From the cell containing the given text, extract its center point as (x, y) coordinate. 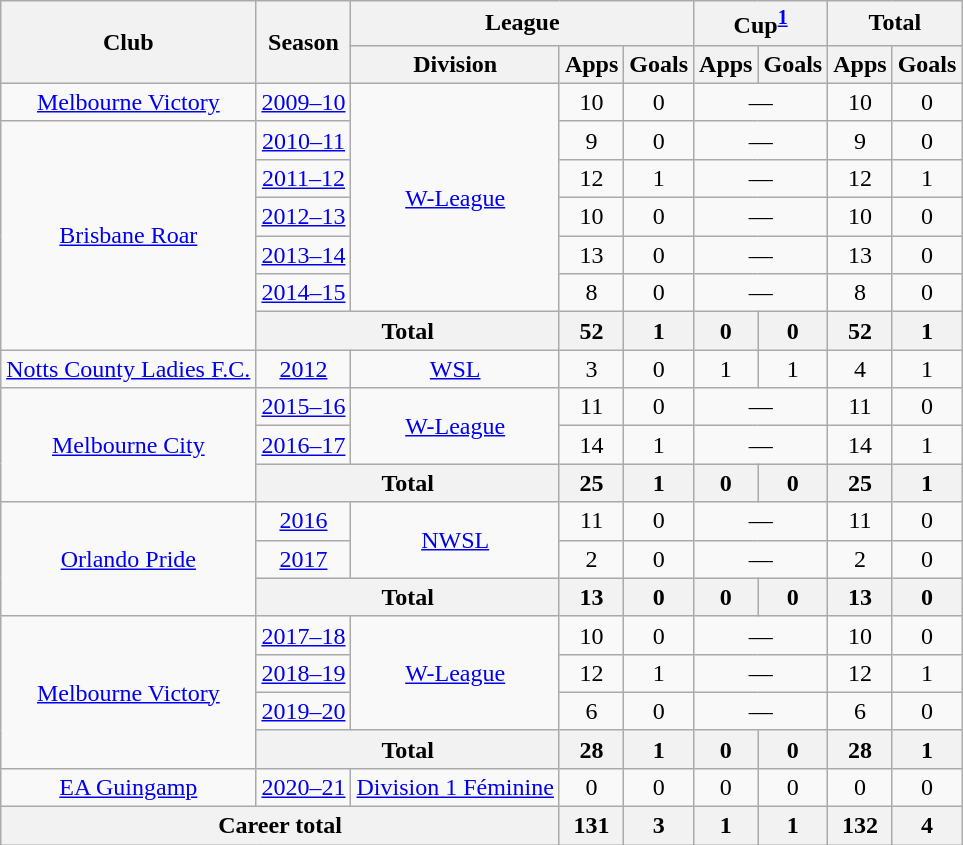
2017 (304, 559)
Division (455, 64)
132 (860, 826)
2014–15 (304, 293)
WSL (455, 369)
Season (304, 42)
2013–14 (304, 255)
2020–21 (304, 787)
2015–16 (304, 407)
NWSL (455, 540)
2009–10 (304, 102)
Melbourne City (128, 445)
2011–12 (304, 178)
2016 (304, 521)
Brisbane Roar (128, 235)
Club (128, 42)
Notts County Ladies F.C. (128, 369)
EA Guingamp (128, 787)
2017–18 (304, 635)
131 (591, 826)
2012 (304, 369)
2018–19 (304, 673)
Cup1 (761, 24)
2010–11 (304, 140)
2012–13 (304, 217)
Orlando Pride (128, 559)
2016–17 (304, 445)
Career total (280, 826)
League (522, 24)
2019–20 (304, 711)
Division 1 Féminine (455, 787)
